Locate the cell with the specified text and output its (X, Y) center coordinate. 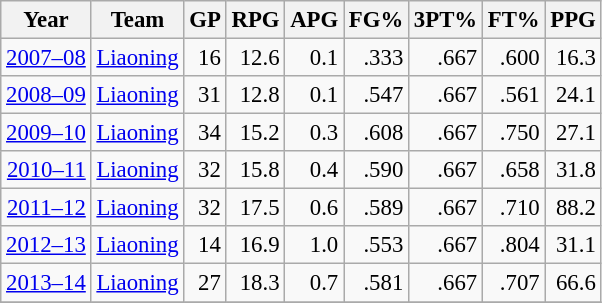
2013–14 (46, 283)
.581 (376, 283)
24.1 (573, 95)
2011–12 (46, 208)
.710 (514, 208)
2012–13 (46, 245)
12.8 (256, 95)
APG (314, 20)
2007–08 (46, 58)
.333 (376, 58)
.608 (376, 133)
.707 (514, 283)
27.1 (573, 133)
66.6 (573, 283)
31.1 (573, 245)
27 (205, 283)
0.7 (314, 283)
FG% (376, 20)
.804 (514, 245)
2010–11 (46, 170)
16 (205, 58)
12.6 (256, 58)
0.6 (314, 208)
2009–10 (46, 133)
0.4 (314, 170)
31 (205, 95)
88.2 (573, 208)
15.2 (256, 133)
14 (205, 245)
RPG (256, 20)
Team (138, 20)
16.3 (573, 58)
0.3 (314, 133)
.547 (376, 95)
.590 (376, 170)
16.9 (256, 245)
FT% (514, 20)
.589 (376, 208)
15.8 (256, 170)
18.3 (256, 283)
.750 (514, 133)
GP (205, 20)
PPG (573, 20)
2008–09 (46, 95)
31.8 (573, 170)
.600 (514, 58)
.553 (376, 245)
34 (205, 133)
3PT% (446, 20)
.561 (514, 95)
17.5 (256, 208)
Year (46, 20)
1.0 (314, 245)
.658 (514, 170)
